Determine the (X, Y) coordinate at the center of the cell enclosing the given text.  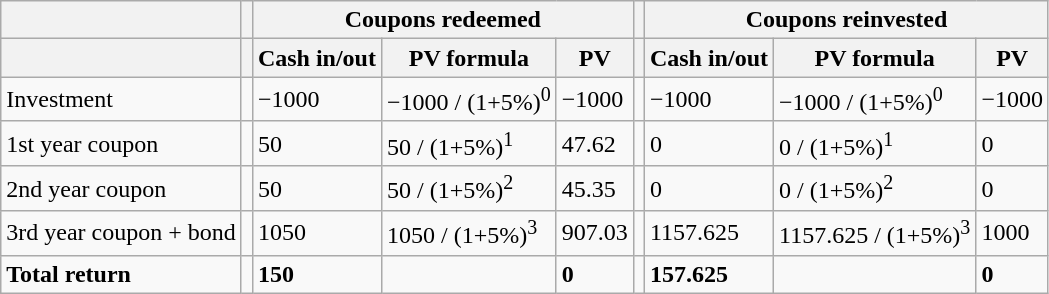
2nd year coupon (122, 188)
1157.625 / (1+5%)3 (875, 234)
Coupons reinvested (846, 20)
150 (316, 274)
1000 (1012, 234)
50 / (1+5%)1 (468, 144)
Coupons redeemed (442, 20)
0 / (1+5%)2 (875, 188)
0 / (1+5%)1 (875, 144)
47.62 (594, 144)
1st year coupon (122, 144)
3rd year coupon + bond (122, 234)
1050 / (1+5%)3 (468, 234)
45.35 (594, 188)
1157.625 (708, 234)
157.625 (708, 274)
Investment (122, 100)
Total return (122, 274)
50 / (1+5%)2 (468, 188)
1050 (316, 234)
907.03 (594, 234)
